Search for the cell housing the specified text and yield its [X, Y] center coordinate. 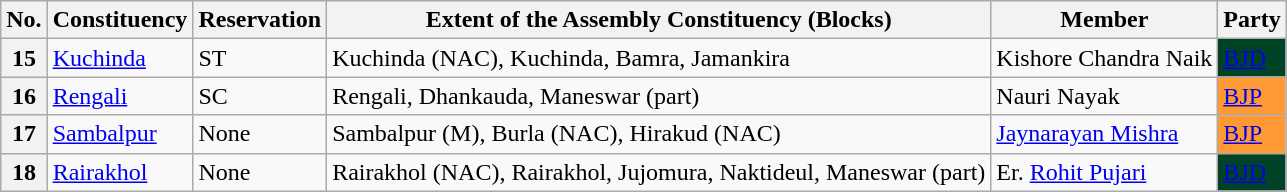
Extent of the Assembly Constituency (Blocks) [659, 20]
Kishore Chandra Naik [1104, 58]
Sambalpur (M), Burla (NAC), Hirakud (NAC) [659, 134]
Rairakhol (NAC), Rairakhol, Jujomura, Naktideul, Maneswar (part) [659, 172]
Nauri Nayak [1104, 96]
No. [24, 20]
Er. Rohit Pujari [1104, 172]
Reservation [260, 20]
Jaynarayan Mishra [1104, 134]
ST [260, 58]
Sambalpur [120, 134]
17 [24, 134]
Party [1252, 20]
Rairakhol [120, 172]
15 [24, 58]
18 [24, 172]
Member [1104, 20]
Kuchinda (NAC), Kuchinda, Bamra, Jamankira [659, 58]
SC [260, 96]
Constituency [120, 20]
Rengali [120, 96]
Rengali, Dhankauda, Maneswar (part) [659, 96]
16 [24, 96]
Kuchinda [120, 58]
